Pinpoint the cell where the given text exists, returning its [X, Y] midpoint coordinate. 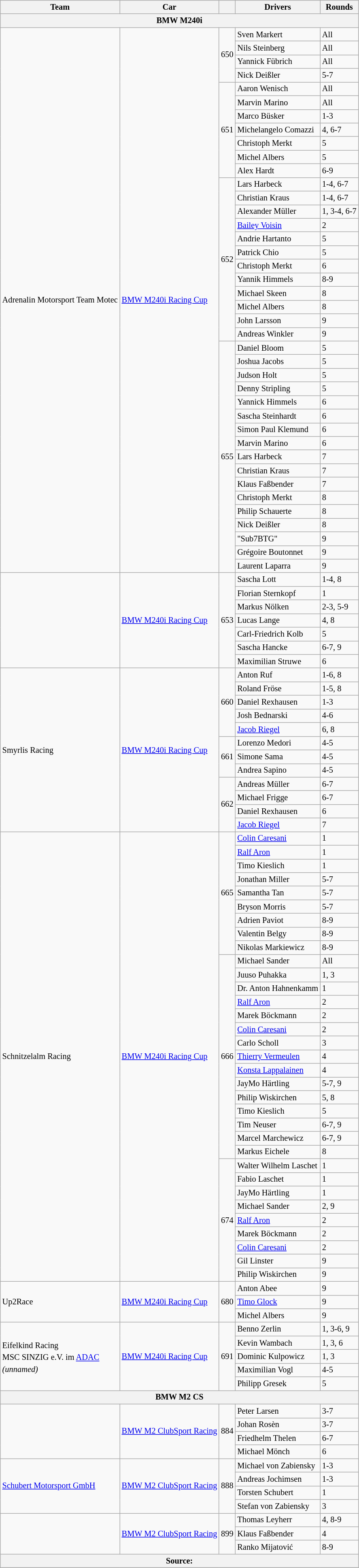
651 [227, 130]
652 [227, 259]
Lorenzo Medori [278, 743]
Anton Abee [278, 1288]
Adrien Paviot [278, 920]
1, 3, 6 [339, 1343]
4, 6-7 [339, 130]
655 [227, 457]
4, 8 [339, 620]
884 [227, 1431]
Markus Nölken [278, 607]
6-9 [339, 170]
Adrenalin Motorsport Team Motec [60, 300]
Team [60, 7]
Thomas Leyherr [278, 1520]
Sascha Hancke [278, 648]
Johan Rosèn [278, 1425]
2, 9 [339, 1206]
Rounds [339, 7]
Torsten Schubert [278, 1493]
Nils Steinberg [278, 48]
Benno Zerlin [278, 1329]
Maximilian Vogl [278, 1370]
Samantha Tan [278, 893]
Simon Paul Klemund [278, 430]
Michael Skeen [278, 293]
Joshua Jacobs [278, 361]
Roland Fröse [278, 688]
Ranko Mijatović [278, 1547]
Walter Wilhelm Laschet [278, 1165]
Juuso Puhakka [278, 975]
Andrea Sapino [278, 770]
Carlo Scholl [278, 1043]
Carl-Friedrich Kolb [278, 634]
Jonathan Miller [278, 879]
Simone Sama [278, 756]
Kevin Wambach [278, 1343]
Lucas Lange [278, 620]
Andreas Jochimsen [278, 1479]
Yannick Fübrich [278, 62]
Philipp Gresek [278, 1384]
666 [227, 1056]
1, 3-6, 9 [339, 1329]
Marco Büsker [278, 116]
Michael Frigge [278, 797]
Patrick Chio [278, 252]
691 [227, 1356]
Judson Holt [278, 375]
Andreas Winkler [278, 334]
Valentin Belgy [278, 934]
Dr. Anton Hahnenkamm [278, 989]
665 [227, 893]
Source: [180, 1561]
Nikolas Markiewicz [278, 948]
John Larsson [278, 320]
899 [227, 1533]
Yannick Himmels [278, 402]
Alex Hardt [278, 170]
661 [227, 756]
Dominic Kulpowicz [278, 1356]
Peter Larsen [278, 1411]
Gil Linster [278, 1261]
Up2Race [60, 1302]
Smyrlis Racing [60, 750]
1-5, 8 [339, 688]
Denny Stripling [278, 389]
660 [227, 702]
Alexander Müller [278, 211]
Tim Neuser [278, 1125]
Michael von Zabiensky [278, 1466]
"Sub7BTG" [278, 539]
Daniel Bloom [278, 348]
Drivers [278, 7]
Bailey Voisin [278, 225]
662 [227, 804]
6, 8 [339, 729]
Car [169, 7]
1, 3-4, 6-7 [339, 211]
Marcel Marchewicz [278, 1138]
1-4, 8 [339, 579]
Stefan von Zabiensky [278, 1506]
Eifelkind Racing MSC SINZIG e.V. im ADAC (unnamed) [60, 1356]
5, 8 [339, 1097]
Schubert Motorsport GmbH [60, 1486]
Josh Bednarski [278, 716]
Timo Glock [278, 1302]
Andreas Müller [278, 784]
Thierry Vermeulen [278, 1057]
Yannik Himmels [278, 279]
Anton Ruf [278, 675]
Friedhelm Thelen [278, 1438]
Sascha Lott [278, 579]
Maximilian Struwe [278, 661]
Michelangelo Comazzi [278, 130]
Laurent Laparra [278, 566]
Markus Eichele [278, 1152]
888 [227, 1486]
650 [227, 55]
680 [227, 1302]
1-6, 8 [339, 675]
Aaron Wenisch [278, 89]
Konsta Lappalainen [278, 1070]
BMW M2 CS [180, 1397]
Michael Mönch [278, 1452]
Florian Sternkopf [278, 593]
Sascha Steinhardt [278, 416]
Schnitzelalm Racing [60, 1056]
Sven Markert [278, 34]
674 [227, 1220]
Bryson Morris [278, 907]
4, 8-9 [339, 1520]
Grégoire Boutonnet [278, 552]
Fabio Laschet [278, 1179]
653 [227, 620]
BMW M240i [180, 21]
Philip Schauerte [278, 511]
Andrie Hartanto [278, 239]
2-3, 5-9 [339, 607]
5-7, 9 [339, 1084]
4-6 [339, 716]
